Locate the cell with the specified text and output its (X, Y) center coordinate. 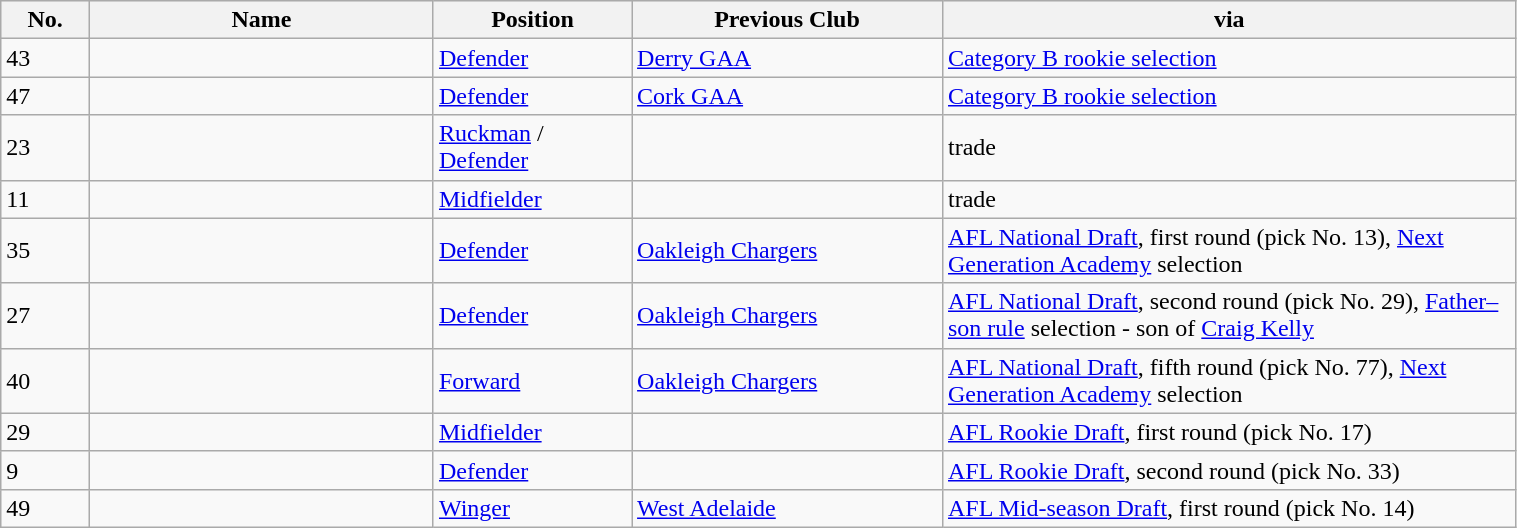
35 (46, 250)
49 (46, 508)
Winger (532, 508)
Name (261, 20)
Position (532, 20)
AFL National Draft, fifth round (pick No. 77), Next Generation Academy selection (1229, 380)
AFL National Draft, second round (pick No. 29), Father–son rule selection - son of Craig Kelly (1229, 316)
Cork GAA (788, 96)
AFL Rookie Draft, first round (pick No. 17) (1229, 432)
No. (46, 20)
29 (46, 432)
Derry GAA (788, 58)
27 (46, 316)
AFL Rookie Draft, second round (pick No. 33) (1229, 470)
Previous Club (788, 20)
40 (46, 380)
AFL National Draft, first round (pick No. 13), Next Generation Academy selection (1229, 250)
West Adelaide (788, 508)
Forward (532, 380)
via (1229, 20)
23 (46, 148)
9 (46, 470)
11 (46, 199)
AFL Mid-season Draft, first round (pick No. 14) (1229, 508)
Ruckman / Defender (532, 148)
47 (46, 96)
43 (46, 58)
